Scan for the cell matching the given text and deliver its [X, Y] coordinate at center. 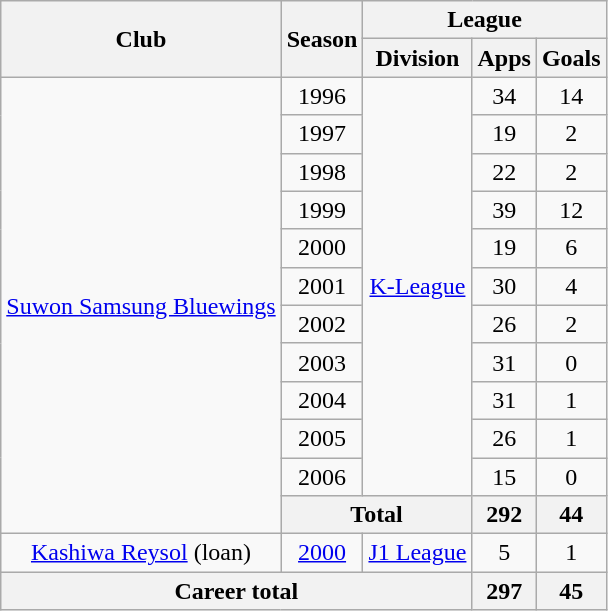
30 [504, 286]
League [484, 20]
2002 [322, 324]
39 [504, 210]
Kashiwa Reysol (loan) [141, 553]
22 [504, 172]
Division [418, 58]
292 [504, 515]
1998 [322, 172]
14 [571, 96]
2004 [322, 400]
1997 [322, 134]
Goals [571, 58]
297 [504, 591]
2006 [322, 477]
45 [571, 591]
6 [571, 248]
2001 [322, 286]
2003 [322, 362]
44 [571, 515]
12 [571, 210]
K-League [418, 286]
1996 [322, 96]
34 [504, 96]
5 [504, 553]
Total [376, 515]
Apps [504, 58]
4 [571, 286]
2005 [322, 438]
1999 [322, 210]
Club [141, 39]
Career total [236, 591]
15 [504, 477]
Suwon Samsung Bluewings [141, 306]
J1 League [418, 553]
Season [322, 39]
